Locate the cell with the specified text and output its (X, Y) center coordinate. 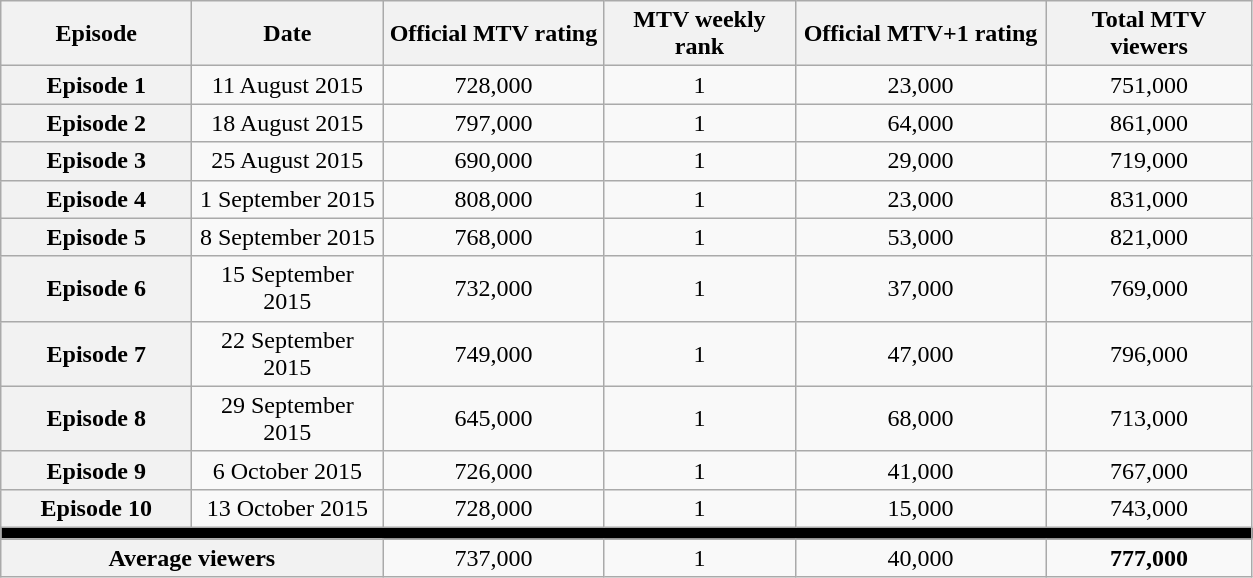
713,000 (1149, 418)
13 October 2015 (288, 508)
Official MTV+1 rating (920, 34)
769,000 (1149, 288)
Total MTV viewers (1149, 34)
768,000 (494, 237)
1 September 2015 (288, 199)
743,000 (1149, 508)
Episode 9 (96, 470)
Episode 2 (96, 123)
821,000 (1149, 237)
808,000 (494, 199)
11 August 2015 (288, 85)
Episode 8 (96, 418)
37,000 (920, 288)
726,000 (494, 470)
Episode 3 (96, 161)
831,000 (1149, 199)
Episode 4 (96, 199)
690,000 (494, 161)
41,000 (920, 470)
Episode 6 (96, 288)
Official MTV rating (494, 34)
6 October 2015 (288, 470)
25 August 2015 (288, 161)
Episode 1 (96, 85)
29,000 (920, 161)
15 September 2015 (288, 288)
29 September 2015 (288, 418)
Episode 7 (96, 354)
Episode (96, 34)
8 September 2015 (288, 237)
64,000 (920, 123)
Episode 5 (96, 237)
861,000 (1149, 123)
749,000 (494, 354)
797,000 (494, 123)
719,000 (1149, 161)
645,000 (494, 418)
796,000 (1149, 354)
767,000 (1149, 470)
22 September 2015 (288, 354)
777,000 (1149, 557)
68,000 (920, 418)
Date (288, 34)
Episode 10 (96, 508)
47,000 (920, 354)
732,000 (494, 288)
751,000 (1149, 85)
MTV weekly rank (700, 34)
18 August 2015 (288, 123)
15,000 (920, 508)
53,000 (920, 237)
737,000 (494, 557)
40,000 (920, 557)
Average viewers (192, 557)
